Detect which cell encompasses the target text, then output its (X, Y) center coordinate. 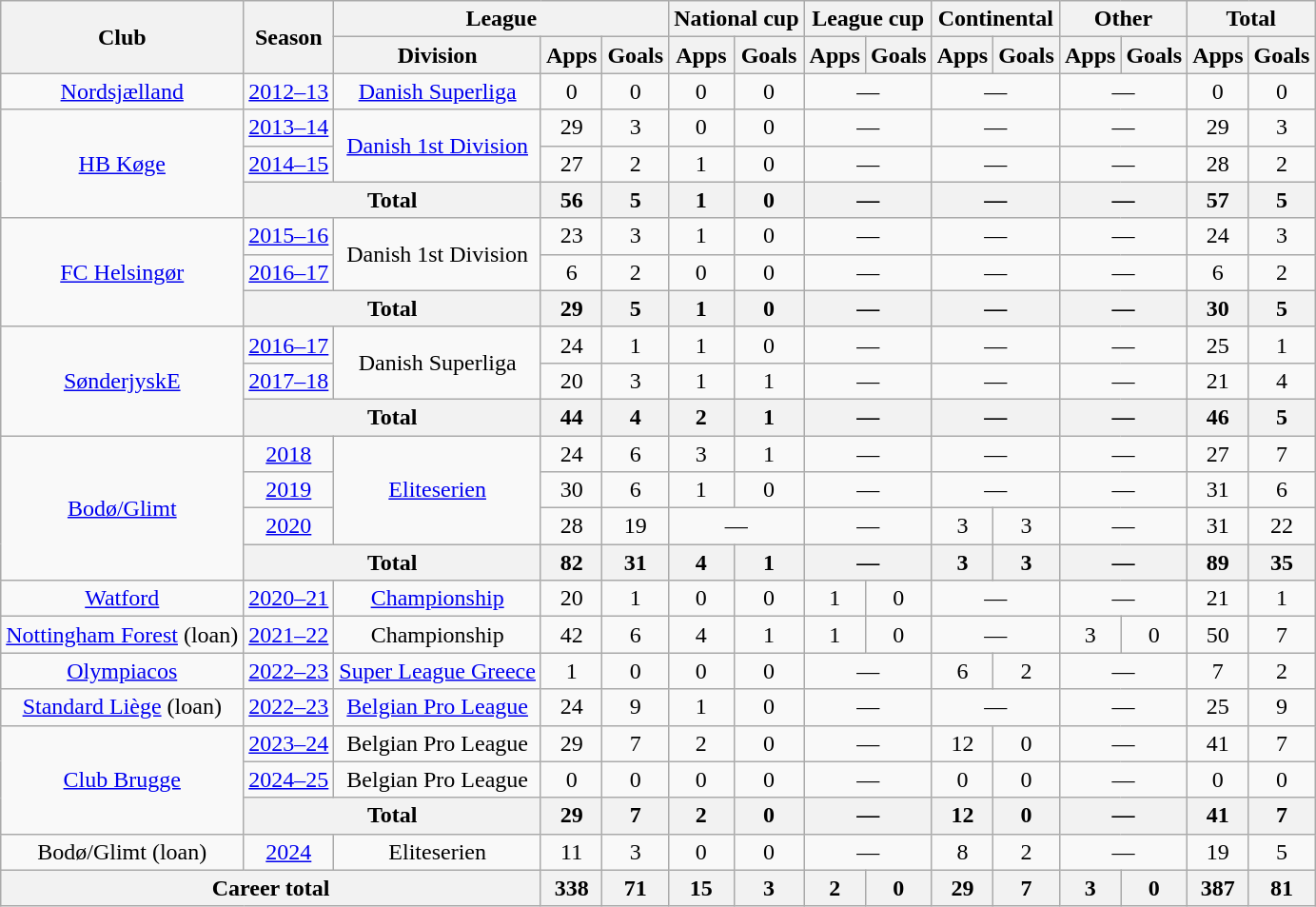
2015–16 (289, 236)
2014–15 (289, 164)
2024 (289, 852)
2023–24 (289, 743)
League (501, 19)
2024–25 (289, 779)
Watford (122, 599)
Bodø/Glimt (122, 508)
2013–14 (289, 128)
44 (571, 417)
Nordsjælland (122, 91)
SønderjyskE (122, 381)
Olympiacos (122, 671)
2020 (289, 526)
35 (1282, 562)
50 (1218, 635)
11 (571, 852)
81 (1282, 888)
22 (1282, 526)
Club (122, 37)
Season (289, 37)
Division (438, 55)
National cup (737, 19)
2021–22 (289, 635)
15 (701, 888)
Other (1123, 19)
387 (1218, 888)
2012–13 (289, 91)
Continental (995, 19)
Standard Liège (loan) (122, 707)
82 (571, 562)
8 (962, 852)
Bodø/Glimt (loan) (122, 852)
League cup (868, 19)
2017–18 (289, 381)
71 (636, 888)
Career total (271, 888)
46 (1218, 417)
Super League Greece (438, 671)
FC Helsingør (122, 272)
2020–21 (289, 599)
Nottingham Forest (loan) (122, 635)
HB Køge (122, 164)
56 (571, 200)
338 (571, 888)
89 (1218, 562)
57 (1218, 200)
2019 (289, 490)
42 (571, 635)
2018 (289, 454)
Club Brugge (122, 779)
23 (571, 236)
